Locate the cell with the specified text and output its [x, y] center coordinate. 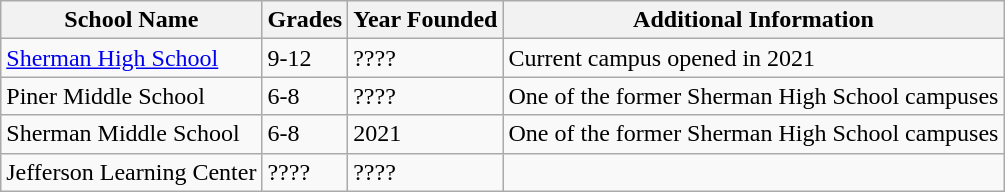
Grades [305, 20]
Jefferson Learning Center [132, 172]
Piner Middle School [132, 96]
Additional Information [754, 20]
School Name [132, 20]
9-12 [305, 58]
Sherman Middle School [132, 134]
Current campus opened in 2021 [754, 58]
Sherman High School [132, 58]
2021 [426, 134]
Year Founded [426, 20]
